For the text-containing cell, return its midpoint in [X, Y] coordinate format. 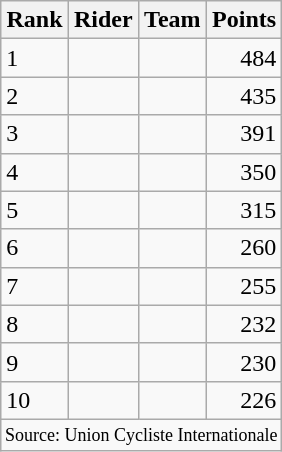
391 [244, 134]
Source: Union Cycliste Internationale [142, 434]
6 [35, 248]
255 [244, 286]
8 [35, 324]
2 [35, 96]
Rider [103, 20]
Points [244, 20]
9 [35, 362]
484 [244, 58]
5 [35, 210]
1 [35, 58]
Team [172, 20]
350 [244, 172]
315 [244, 210]
10 [35, 400]
260 [244, 248]
230 [244, 362]
435 [244, 96]
7 [35, 286]
3 [35, 134]
4 [35, 172]
226 [244, 400]
232 [244, 324]
Rank [35, 20]
